For the text-containing cell, return its midpoint in [X, Y] coordinate format. 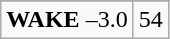
WAKE –3.0 [67, 20]
54 [150, 20]
